Determine the [X, Y] coordinate at the center of the cell enclosing the given text.  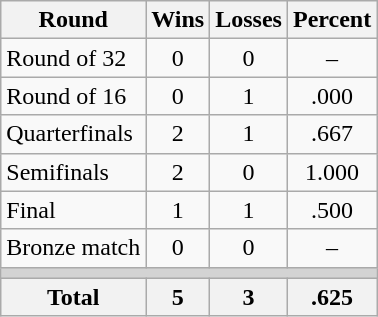
Bronze match [74, 248]
Losses [249, 20]
Round [74, 20]
.000 [332, 96]
Semifinals [74, 172]
.667 [332, 134]
Final [74, 210]
3 [249, 297]
Percent [332, 20]
Quarterfinals [74, 134]
.625 [332, 297]
Round of 32 [74, 58]
.500 [332, 210]
5 [178, 297]
1.000 [332, 172]
Total [74, 297]
Round of 16 [74, 96]
Wins [178, 20]
